Return [x, y] of the center of cell containing provided text 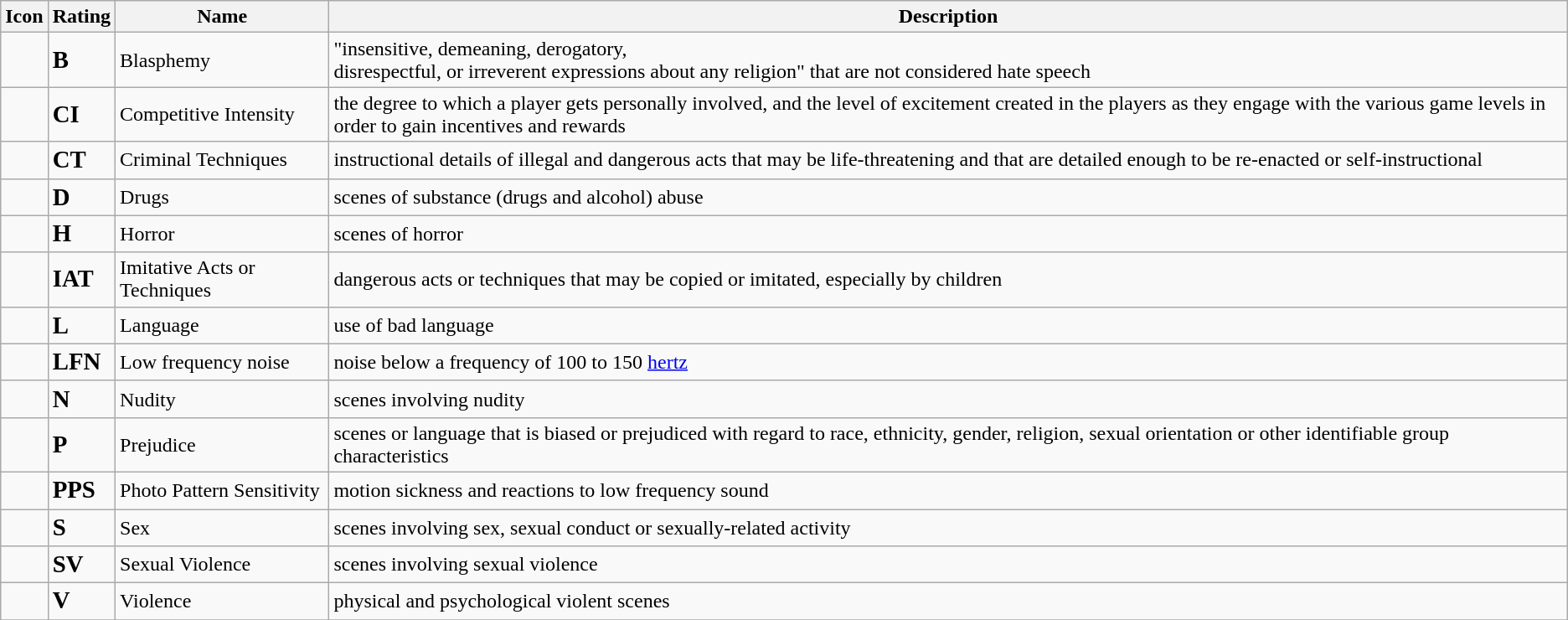
scenes involving nudity [948, 399]
Icon [24, 17]
Prejudice [223, 444]
Violence [223, 602]
H [81, 234]
Blasphemy [223, 60]
CT [81, 160]
Sexual Violence [223, 565]
D [81, 197]
Horror [223, 234]
Nudity [223, 399]
N [81, 399]
Name [223, 17]
IAT [81, 280]
physical and psychological violent scenes [948, 602]
Competitive Intensity [223, 114]
Sex [223, 528]
P [81, 444]
B [81, 60]
scenes of substance (drugs and alcohol) abuse [948, 197]
SV [81, 565]
noise below a frequency of 100 to 150 hertz [948, 362]
Language [223, 325]
Criminal Techniques [223, 160]
scenes of horror [948, 234]
LFN [81, 362]
CI [81, 114]
use of bad language [948, 325]
Photo Pattern Sensitivity [223, 490]
Description [948, 17]
PPS [81, 490]
Imitative Acts or Techniques [223, 280]
Rating [81, 17]
Low frequency noise [223, 362]
V [81, 602]
dangerous acts or techniques that may be copied or imitated, especially by children [948, 280]
"insensitive, demeaning, derogatory,disrespectful, or irreverent expressions about any religion" that are not considered hate speech [948, 60]
L [81, 325]
Drugs [223, 197]
instructional details of illegal and dangerous acts that may be life-threatening and that are detailed enough to be re-enacted or self-instructional [948, 160]
motion sickness and reactions to low frequency sound [948, 490]
S [81, 528]
scenes involving sex, sexual conduct or sexually-related activity [948, 528]
scenes involving sexual violence [948, 565]
